Provide the [X, Y] coordinate of the cell's center where the given text is located.  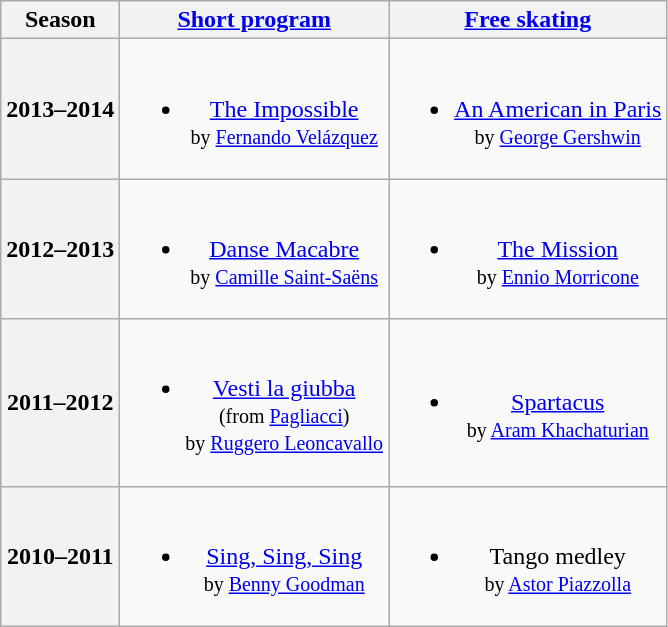
2011–2012 [60, 402]
Tango medley by Astor Piazzolla [528, 556]
2010–2011 [60, 556]
Free skating [528, 20]
Danse Macabre by Camille Saint-Saëns [254, 249]
An American in Paris by George Gershwin [528, 109]
Short program [254, 20]
Vesti la giubba (from Pagliacci) by Ruggero Leoncavallo [254, 402]
2013–2014 [60, 109]
Season [60, 20]
The Impossible by Fernando Velázquez [254, 109]
2012–2013 [60, 249]
Sing, Sing, Sing by Benny Goodman [254, 556]
Spartacus by Aram Khachaturian [528, 402]
The Mission by Ennio Morricone [528, 249]
